Return (X, Y) of the center of cell containing provided text 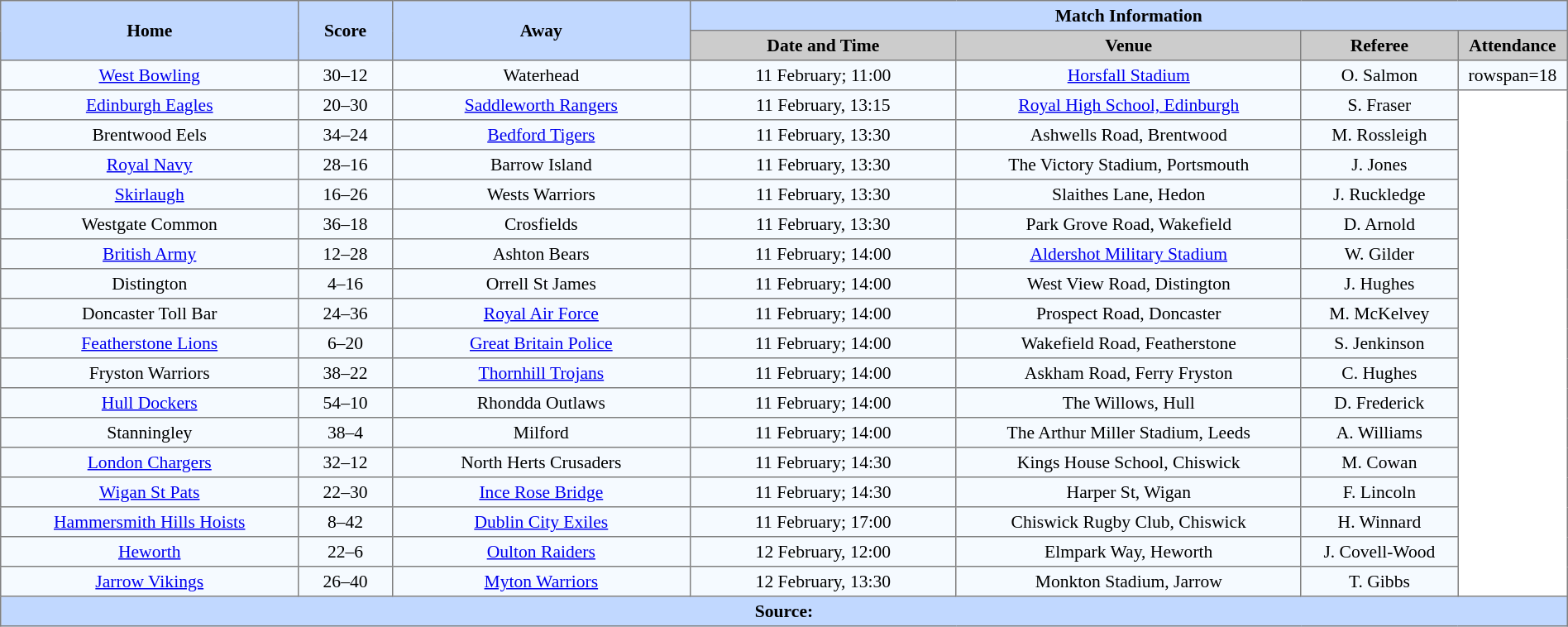
J. Ruckledge (1379, 194)
Harper St, Wigan (1128, 492)
Royal Navy (150, 165)
Wests Warriors (541, 194)
Score (346, 31)
Dublin City Exiles (541, 522)
A. Williams (1379, 433)
6–20 (346, 343)
16–26 (346, 194)
Jarrow Vikings (150, 582)
Match Information (1128, 16)
Featherstone Lions (150, 343)
22–30 (346, 492)
The Arthur Miller Stadium, Leeds (1128, 433)
Date and Time (823, 45)
28–16 (346, 165)
Oulton Raiders (541, 552)
Prospect Road, Doncaster (1128, 313)
J. Hughes (1379, 284)
Ashwells Road, Brentwood (1128, 135)
rowspan=18 (1513, 75)
Rhondda Outlaws (541, 403)
J. Covell-Wood (1379, 552)
Monkton Stadium, Jarrow (1128, 582)
Ashton Bears (541, 254)
Great Britain Police (541, 343)
36–18 (346, 224)
West View Road, Distington (1128, 284)
Aldershot Military Stadium (1128, 254)
Home (150, 31)
54–10 (346, 403)
M. Rossleigh (1379, 135)
11 February; 11:00 (823, 75)
34–24 (346, 135)
British Army (150, 254)
Venue (1128, 45)
12 February, 13:30 (823, 582)
O. Salmon (1379, 75)
Bedford Tigers (541, 135)
Hammersmith Hills Hoists (150, 522)
M. Cowan (1379, 462)
Askham Road, Ferry Fryston (1128, 373)
Doncaster Toll Bar (150, 313)
Away (541, 31)
Wigan St Pats (150, 492)
Waterhead (541, 75)
26–40 (346, 582)
8–42 (346, 522)
H. Winnard (1379, 522)
Barrow Island (541, 165)
30–12 (346, 75)
Horsfall Stadium (1128, 75)
London Chargers (150, 462)
11 February; 17:00 (823, 522)
Attendance (1513, 45)
Kings House School, Chiswick (1128, 462)
Elmpark Way, Heworth (1128, 552)
C. Hughes (1379, 373)
Stanningley (150, 433)
Saddleworth Rangers (541, 105)
Fryston Warriors (150, 373)
Brentwood Eels (150, 135)
Westgate Common (150, 224)
12 February, 12:00 (823, 552)
West Bowling (150, 75)
W. Gilder (1379, 254)
Skirlaugh (150, 194)
Thornhill Trojans (541, 373)
Myton Warriors (541, 582)
M. McKelvey (1379, 313)
Royal High School, Edinburgh (1128, 105)
24–36 (346, 313)
S. Jenkinson (1379, 343)
Referee (1379, 45)
Slaithes Lane, Hedon (1128, 194)
Park Grove Road, Wakefield (1128, 224)
Source: (784, 611)
Orrell St James (541, 284)
38–4 (346, 433)
T. Gibbs (1379, 582)
20–30 (346, 105)
11 February, 13:15 (823, 105)
F. Lincoln (1379, 492)
Crosfields (541, 224)
22–6 (346, 552)
4–16 (346, 284)
12–28 (346, 254)
Royal Air Force (541, 313)
D. Frederick (1379, 403)
Heworth (150, 552)
The Willows, Hull (1128, 403)
Wakefield Road, Featherstone (1128, 343)
Chiswick Rugby Club, Chiswick (1128, 522)
J. Jones (1379, 165)
North Herts Crusaders (541, 462)
Hull Dockers (150, 403)
S. Fraser (1379, 105)
32–12 (346, 462)
38–22 (346, 373)
The Victory Stadium, Portsmouth (1128, 165)
Edinburgh Eagles (150, 105)
Milford (541, 433)
Ince Rose Bridge (541, 492)
D. Arnold (1379, 224)
Distington (150, 284)
